Provide the [x, y] coordinate of the cell's center where the given text is located.  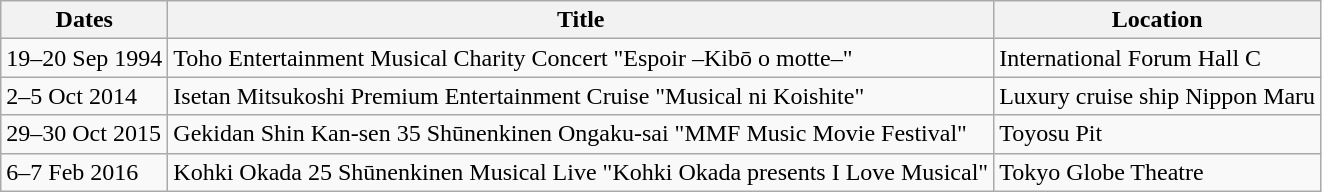
International Forum Hall C [1158, 58]
Dates [84, 20]
Title [581, 20]
2–5 Oct 2014 [84, 96]
Toho Entertainment Musical Charity Concert "Espoir –Kibō o motte–" [581, 58]
Gekidan Shin Kan-sen 35 Shūnenkinen Ongaku-sai "MMF Music Movie Festival" [581, 134]
Tokyo Globe Theatre [1158, 172]
29–30 Oct 2015 [84, 134]
Toyosu Pit [1158, 134]
Isetan Mitsukoshi Premium Entertainment Cruise "Musical ni Koishite" [581, 96]
Kohki Okada 25 Shūnenkinen Musical Live "Kohki Okada presents I Love Musical" [581, 172]
Luxury cruise ship Nippon Maru [1158, 96]
19–20 Sep 1994 [84, 58]
6–7 Feb 2016 [84, 172]
Location [1158, 20]
